Return the [X, Y] coordinate for the center point of the cell that contains the specified text.  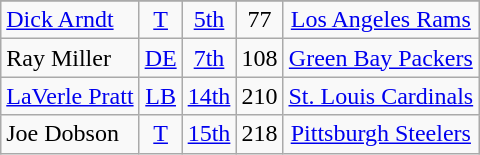
Pittsburgh Steelers [381, 134]
108 [260, 58]
5th [209, 20]
14th [209, 96]
Dick Arndt [70, 20]
LaVerle Pratt [70, 96]
210 [260, 96]
Green Bay Packers [381, 58]
15th [209, 134]
DE [160, 58]
LB [160, 96]
77 [260, 20]
Los Angeles Rams [381, 20]
218 [260, 134]
Joe Dobson [70, 134]
Ray Miller [70, 58]
St. Louis Cardinals [381, 96]
7th [209, 58]
